Scan for the cell matching the given text and deliver its (X, Y) coordinate at center. 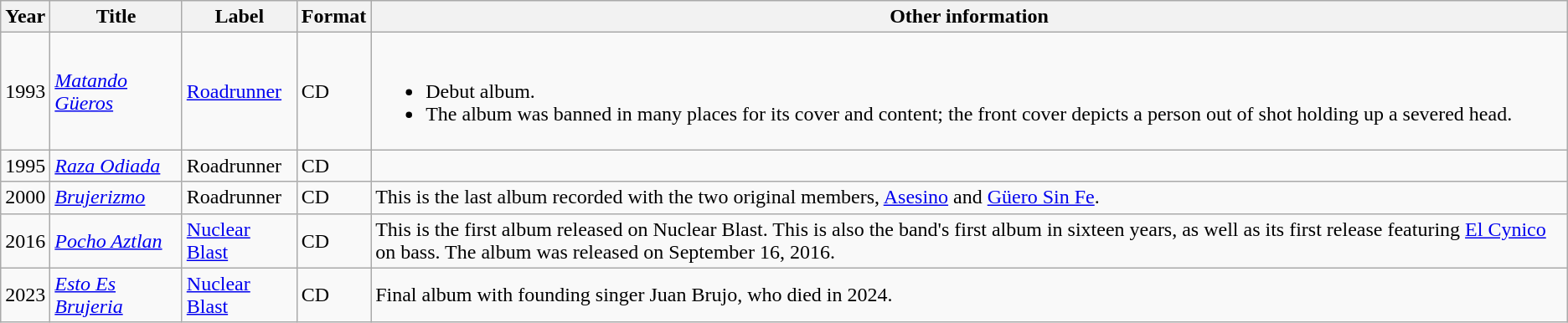
2023 (25, 295)
Pocho Aztlan (116, 241)
Label (240, 17)
Debut album.The album was banned in many places for its cover and content; the front cover depicts a person out of shot holding up a severed head. (970, 91)
Matando Güeros (116, 91)
Format (333, 17)
This is the last album recorded with the two original members, Asesino and Güero Sin Fe. (970, 197)
Year (25, 17)
2016 (25, 241)
Other information (970, 17)
1995 (25, 166)
Raza Odiada (116, 166)
Title (116, 17)
Final album with founding singer Juan Brujo, who died in 2024. (970, 295)
Brujerizmo (116, 197)
2000 (25, 197)
1993 (25, 91)
Esto Es Brujeria (116, 295)
